Pinpoint the cell where the given text exists, returning its (x, y) midpoint coordinate. 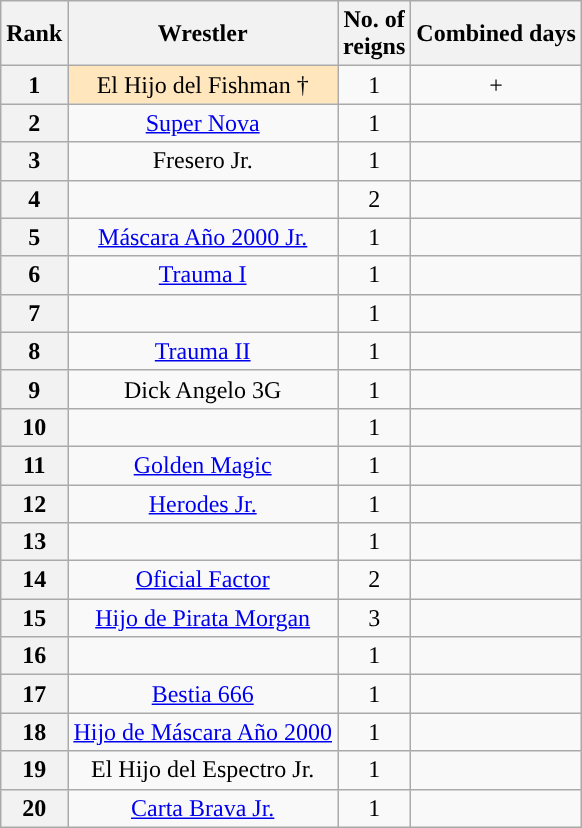
5 (34, 237)
Hijo de Pirata Morgan (203, 618)
8 (34, 351)
Rank (34, 34)
14 (34, 580)
20 (34, 808)
16 (34, 656)
18 (34, 732)
19 (34, 770)
Carta Brava Jr. (203, 808)
El Hijo del Espectro Jr. (203, 770)
12 (34, 503)
Herodes Jr. (203, 503)
Oficial Factor (203, 580)
Bestia 666 (203, 694)
15 (34, 618)
4 (34, 199)
Máscara Año 2000 Jr. (203, 237)
Combined days (496, 34)
Hijo de Máscara Año 2000 (203, 732)
6 (34, 275)
9 (34, 389)
Dick Angelo 3G (203, 389)
Trauma I (203, 275)
7 (34, 313)
Wrestler (203, 34)
Trauma II (203, 351)
Fresero Jr. (203, 161)
+ (496, 85)
10 (34, 427)
No. ofreigns (374, 34)
11 (34, 465)
Golden Magic (203, 465)
13 (34, 542)
El Hijo del Fishman † (203, 85)
17 (34, 694)
Super Nova (203, 123)
